Output the [X, Y] coordinate of the center of the cell containing the given text.  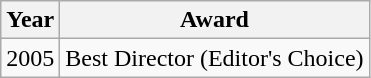
Best Director (Editor's Choice) [214, 58]
Award [214, 20]
Year [30, 20]
2005 [30, 58]
